Pinpoint the cell where the given text exists, returning its (X, Y) midpoint coordinate. 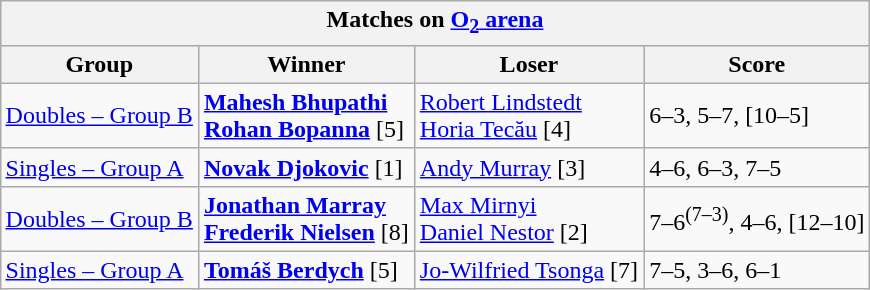
6–3, 5–7, [10–5] (757, 116)
Matches on O2 arena (435, 23)
Tomáš Berdych [5] (306, 270)
Andy Murray [3] (528, 167)
Jonathan Marray Frederik Nielsen [8] (306, 218)
Score (757, 64)
Loser (528, 64)
Novak Djokovic [1] (306, 167)
7–6(7–3), 4–6, [12–10] (757, 218)
7–5, 3–6, 6–1 (757, 270)
Winner (306, 64)
Max Mirnyi Daniel Nestor [2] (528, 218)
Robert Lindstedt Horia Tecău [4] (528, 116)
Jo-Wilfried Tsonga [7] (528, 270)
Mahesh Bhupathi Rohan Bopanna [5] (306, 116)
Group (99, 64)
4–6, 6–3, 7–5 (757, 167)
